Search for the cell housing the specified text and yield its [x, y] center coordinate. 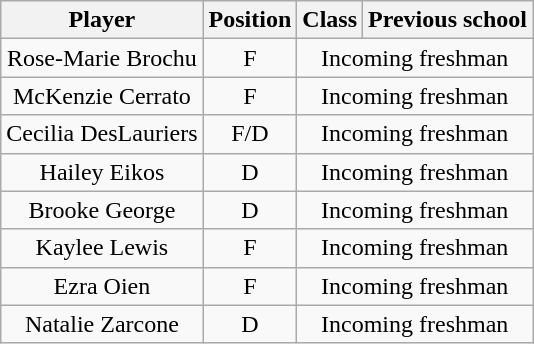
Position [250, 20]
Previous school [448, 20]
Kaylee Lewis [102, 248]
Ezra Oien [102, 286]
McKenzie Cerrato [102, 96]
Class [330, 20]
F/D [250, 134]
Player [102, 20]
Natalie Zarcone [102, 324]
Rose-Marie Brochu [102, 58]
Brooke George [102, 210]
Hailey Eikos [102, 172]
Cecilia DesLauriers [102, 134]
